Locate the cell with the specified text and output its [x, y] center coordinate. 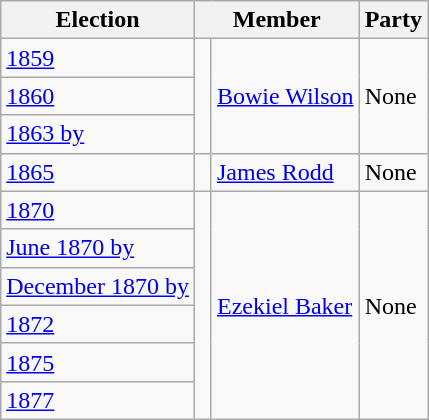
Member [276, 20]
Ezekiel Baker [285, 305]
June 1870 by [98, 248]
1859 [98, 58]
1860 [98, 96]
Party [393, 20]
1865 [98, 172]
Election [98, 20]
1870 [98, 210]
Bowie Wilson [285, 96]
1863 by [98, 134]
1875 [98, 362]
December 1870 by [98, 286]
James Rodd [285, 172]
1872 [98, 324]
1877 [98, 400]
